Capture the cell that displays the provided text and extract its [X, Y] central coordinate. 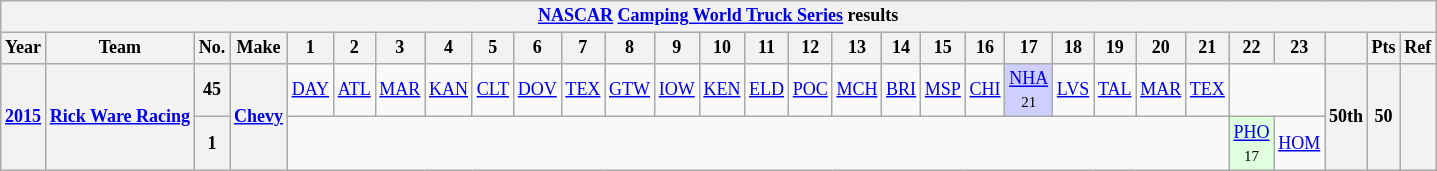
TAL [1115, 90]
DOV [537, 90]
11 [767, 48]
19 [1115, 48]
50th [1346, 116]
21 [1207, 48]
9 [676, 48]
ELD [767, 90]
Rick Ware Racing [120, 116]
18 [1074, 48]
8 [630, 48]
14 [902, 48]
Team [120, 48]
LVS [1074, 90]
2015 [24, 116]
CHI [985, 90]
DAY [310, 90]
Pts [1384, 48]
Year [24, 48]
No. [212, 48]
12 [810, 48]
23 [1300, 48]
50 [1384, 116]
KEN [722, 90]
NHA21 [1029, 90]
15 [942, 48]
Ref [1418, 48]
13 [857, 48]
Chevy [259, 116]
MCH [857, 90]
45 [212, 90]
4 [449, 48]
20 [1161, 48]
KAN [449, 90]
22 [1252, 48]
GTW [630, 90]
BRI [902, 90]
6 [537, 48]
MSP [942, 90]
3 [400, 48]
Make [259, 48]
PHO17 [1252, 144]
10 [722, 48]
17 [1029, 48]
CLT [492, 90]
16 [985, 48]
NASCAR Camping World Truck Series results [718, 16]
IOW [676, 90]
HOM [1300, 144]
5 [492, 48]
ATL [354, 90]
2 [354, 48]
POC [810, 90]
7 [583, 48]
